Return [X, Y] of the center of cell containing provided text 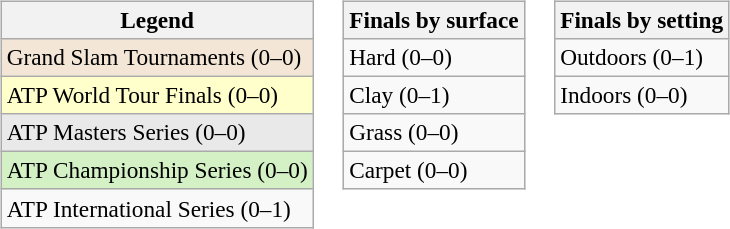
Hard (0–0) [434, 57]
Grass (0–0) [434, 133]
ATP Championship Series (0–0) [157, 171]
ATP International Series (0–1) [157, 208]
ATP Masters Series (0–0) [157, 133]
Outdoors (0–1) [642, 57]
Clay (0–1) [434, 95]
Grand Slam Tournaments (0–0) [157, 57]
Legend [157, 20]
ATP World Tour Finals (0–0) [157, 95]
Finals by surface [434, 20]
Finals by setting [642, 20]
Indoors (0–0) [642, 95]
Carpet (0–0) [434, 171]
